Find where the given text appears and provide that cell's center as [x, y] coordinate. 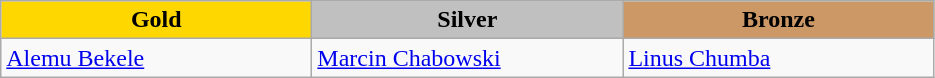
Alemu Bekele [156, 58]
Bronze [778, 20]
Marcin Chabowski [468, 58]
Linus Chumba [778, 58]
Gold [156, 20]
Silver [468, 20]
